Locate the cell with the specified text and output its (x, y) center coordinate. 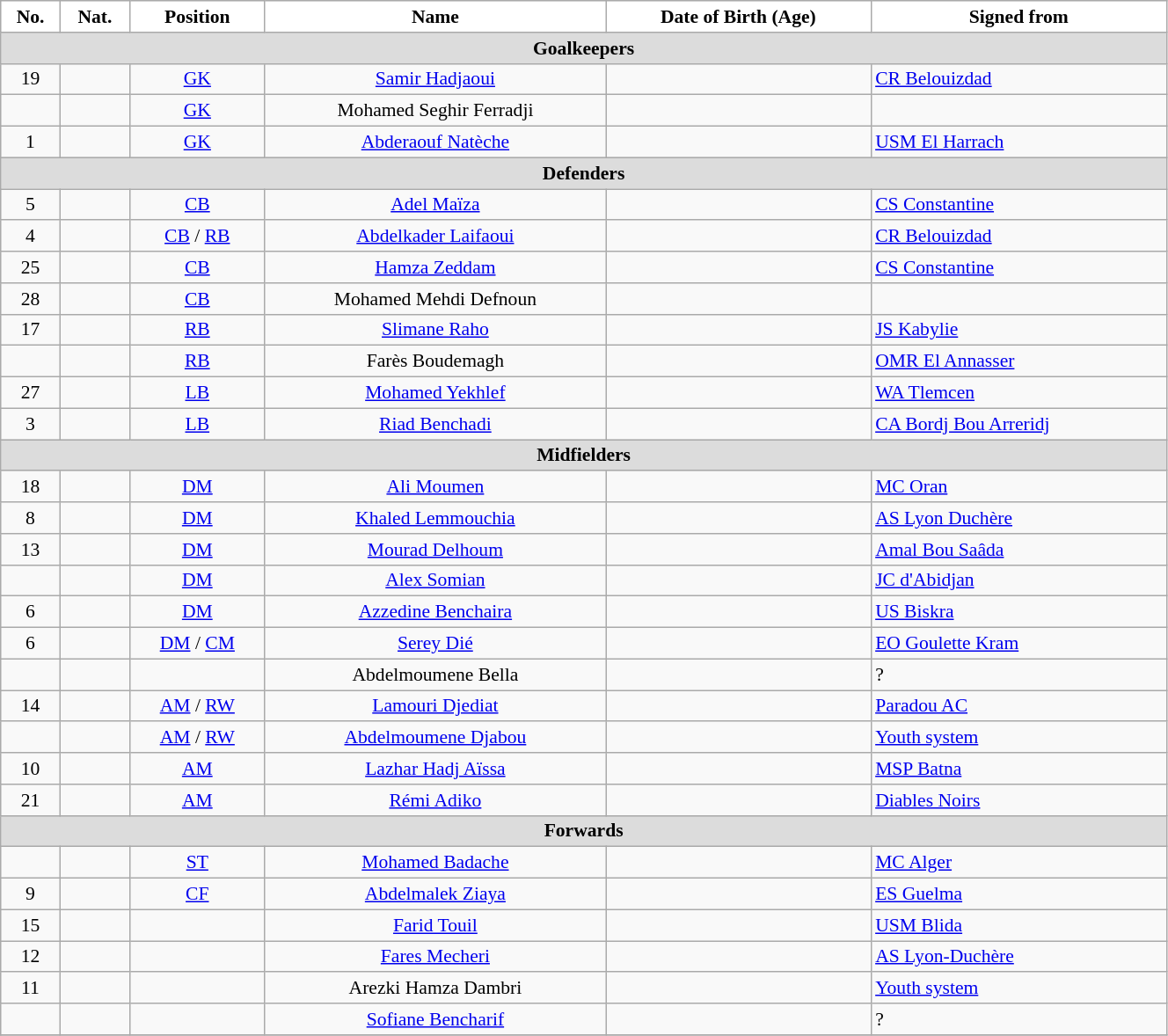
4 (31, 237)
Samir Hadjaoui (434, 79)
Riad Benchadi (434, 424)
Abderaouf Natèche (434, 142)
WA Tlemcen (1018, 393)
Arezki Hamza Dambri (434, 989)
Amal Bou Saâda (1018, 550)
Abdelmoumene Djabou (434, 738)
5 (31, 205)
MC Alger (1018, 863)
12 (31, 957)
AS Lyon-Duchère (1018, 957)
14 (31, 706)
Midfielders (584, 456)
Abdelmalek Ziaya (434, 894)
Forwards (584, 831)
21 (31, 800)
Signed from (1018, 17)
Nat. (95, 17)
Fares Mecheri (434, 957)
17 (31, 330)
Serey Dié (434, 644)
Abdelkader Laifaoui (434, 237)
27 (31, 393)
Sofiane Bencharif (434, 1019)
Lamouri Djediat (434, 706)
Khaled Lemmouchia (434, 518)
JS Kabylie (1018, 330)
CA Bordj Bou Arreridj (1018, 424)
CB / RB (197, 237)
MC Oran (1018, 487)
Alex Somian (434, 580)
10 (31, 769)
9 (31, 894)
USM El Harrach (1018, 142)
Mourad Delhoum (434, 550)
Abdelmoumene Bella (434, 675)
Ali Moumen (434, 487)
Mohamed Yekhlef (434, 393)
Azzedine Benchaira (434, 612)
15 (31, 925)
Farès Boudemagh (434, 361)
JC d'Abidjan (1018, 580)
Paradou AC (1018, 706)
EO Goulette Kram (1018, 644)
Diables Noirs (1018, 800)
18 (31, 487)
Goalkeepers (584, 48)
DM / CM (197, 644)
19 (31, 79)
Mohamed Seghir Ferradji (434, 111)
1 (31, 142)
Farid Touil (434, 925)
Hamza Zeddam (434, 267)
25 (31, 267)
No. (31, 17)
ST (197, 863)
8 (31, 518)
28 (31, 299)
USM Blida (1018, 925)
Position (197, 17)
MSP Batna (1018, 769)
Mohamed Mehdi Defnoun (434, 299)
Mohamed Badache (434, 863)
OMR El Annasser (1018, 361)
Name (434, 17)
AS Lyon Duchère (1018, 518)
Adel Maïza (434, 205)
Slimane Raho (434, 330)
Defenders (584, 173)
Rémi Adiko (434, 800)
Lazhar Hadj Aïssa (434, 769)
13 (31, 550)
3 (31, 424)
US Biskra (1018, 612)
11 (31, 989)
CF (197, 894)
ES Guelma (1018, 894)
Date of Birth (Age) (739, 17)
